Capture the cell that displays the provided text and extract its [X, Y] central coordinate. 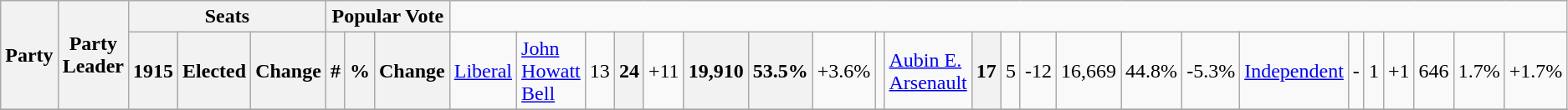
+1.7% [1536, 71]
- [1355, 71]
Party [29, 55]
% [360, 71]
John Howatt Bell [551, 71]
-5.3% [1212, 71]
-12 [1038, 71]
24 [629, 71]
1 [1374, 71]
Popular Vote [387, 17]
Aubin E. Arsenault [928, 71]
Independent [1294, 71]
+1 [1399, 71]
Liberal [483, 71]
Party Leader [93, 55]
+3.6% [843, 71]
17 [986, 71]
5 [1011, 71]
16,669 [1088, 71]
# [335, 71]
Seats [227, 17]
19,910 [716, 71]
13 [599, 71]
44.8% [1151, 71]
53.5% [780, 71]
1915 [152, 71]
1.7% [1479, 71]
Elected [214, 71]
646 [1434, 71]
+11 [664, 71]
